Return (X, Y) of the center of cell containing provided text 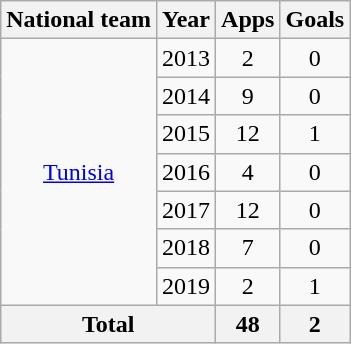
48 (248, 324)
9 (248, 96)
Goals (315, 20)
2014 (186, 96)
Tunisia (79, 172)
National team (79, 20)
Apps (248, 20)
2016 (186, 172)
2017 (186, 210)
Total (108, 324)
2018 (186, 248)
4 (248, 172)
Year (186, 20)
2013 (186, 58)
2019 (186, 286)
2015 (186, 134)
7 (248, 248)
